Return [x, y] of the center of cell containing provided text 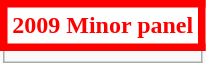
2009 Minor panel [103, 26]
